Output the [x, y] coordinate of the center of the cell containing the given text.  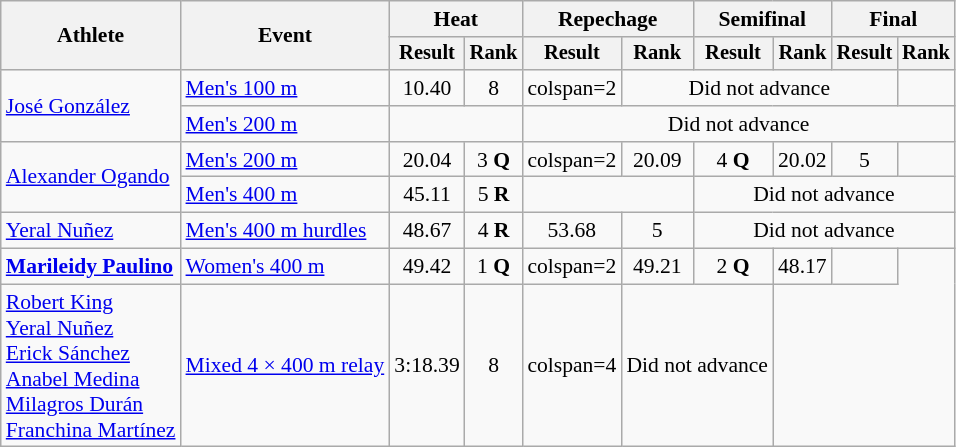
4 R [494, 231]
48.17 [802, 267]
1 Q [494, 267]
20.09 [657, 160]
Robert KingYeral NuñezErick SánchezAnabel MedinaMilagros DuránFranchina Martínez [91, 366]
Alexander Ogando [91, 178]
Men's 400 m hurdles [286, 231]
4 Q [733, 160]
Yeral Nuñez [91, 231]
48.67 [426, 231]
Marileidy Paulino [91, 267]
3:18.39 [426, 366]
Mixed 4 × 400 m relay [286, 366]
49.42 [426, 267]
53.68 [572, 231]
2 Q [733, 267]
Men's 400 m [286, 195]
colspan=4 [572, 366]
Athlete [91, 36]
Event [286, 36]
5 R [494, 195]
45.11 [426, 195]
José González [91, 106]
Final [894, 19]
Men's 100 m [286, 88]
49.21 [657, 267]
Repechage [608, 19]
Women's 400 m [286, 267]
Heat [456, 19]
20.04 [426, 160]
3 Q [494, 160]
Semifinal [762, 19]
20.02 [802, 160]
10.40 [426, 88]
